Return the (x, y) coordinate for the center point of the cell that contains the specified text.  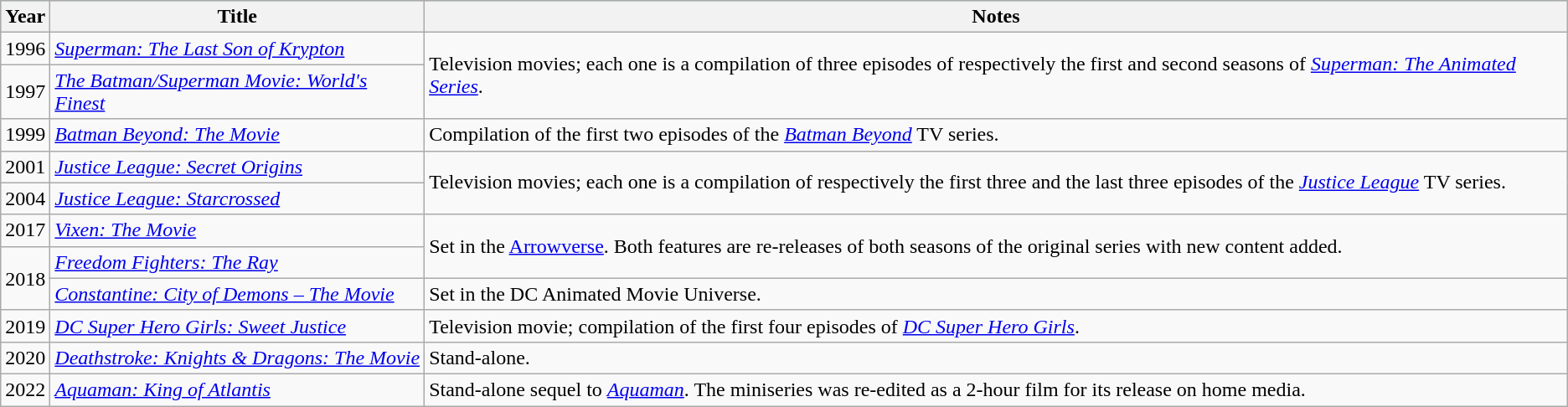
2001 (25, 167)
2017 (25, 230)
Superman: The Last Son of Krypton (238, 49)
Year (25, 17)
Television movie; compilation of the first four episodes of DC Super Hero Girls. (997, 326)
Batman Beyond: The Movie (238, 135)
The Batman/Superman Movie: World's Finest (238, 92)
DC Super Hero Girls: Sweet Justice (238, 326)
Justice League: Starcrossed (238, 198)
Justice League: Secret Origins (238, 167)
2020 (25, 358)
Television movies; each one is a compilation of three episodes of respectively the first and second seasons of Superman: The Animated Series. (997, 75)
2004 (25, 198)
1996 (25, 49)
Deathstroke: Knights & Dragons: The Movie (238, 358)
Freedom Fighters: The Ray (238, 262)
1997 (25, 92)
Stand-alone. (997, 358)
1999 (25, 135)
Set in the DC Animated Movie Universe. (997, 294)
Set in the Arrowverse. Both features are re-releases of both seasons of the original series with new content added. (997, 246)
Constantine: City of Demons – The Movie (238, 294)
2018 (25, 278)
Television movies; each one is a compilation of respectively the first three and the last three episodes of the Justice League TV series. (997, 183)
Title (238, 17)
Compilation of the first two episodes of the Batman Beyond TV series. (997, 135)
2022 (25, 389)
Stand-alone sequel to Aquaman. The miniseries was re-edited as a 2-hour film for its release on home media. (997, 389)
Notes (997, 17)
Aquaman: King of Atlantis (238, 389)
2019 (25, 326)
Vixen: The Movie (238, 230)
